Extract the [X, Y] coordinate from the center of the cell holding the provided text.  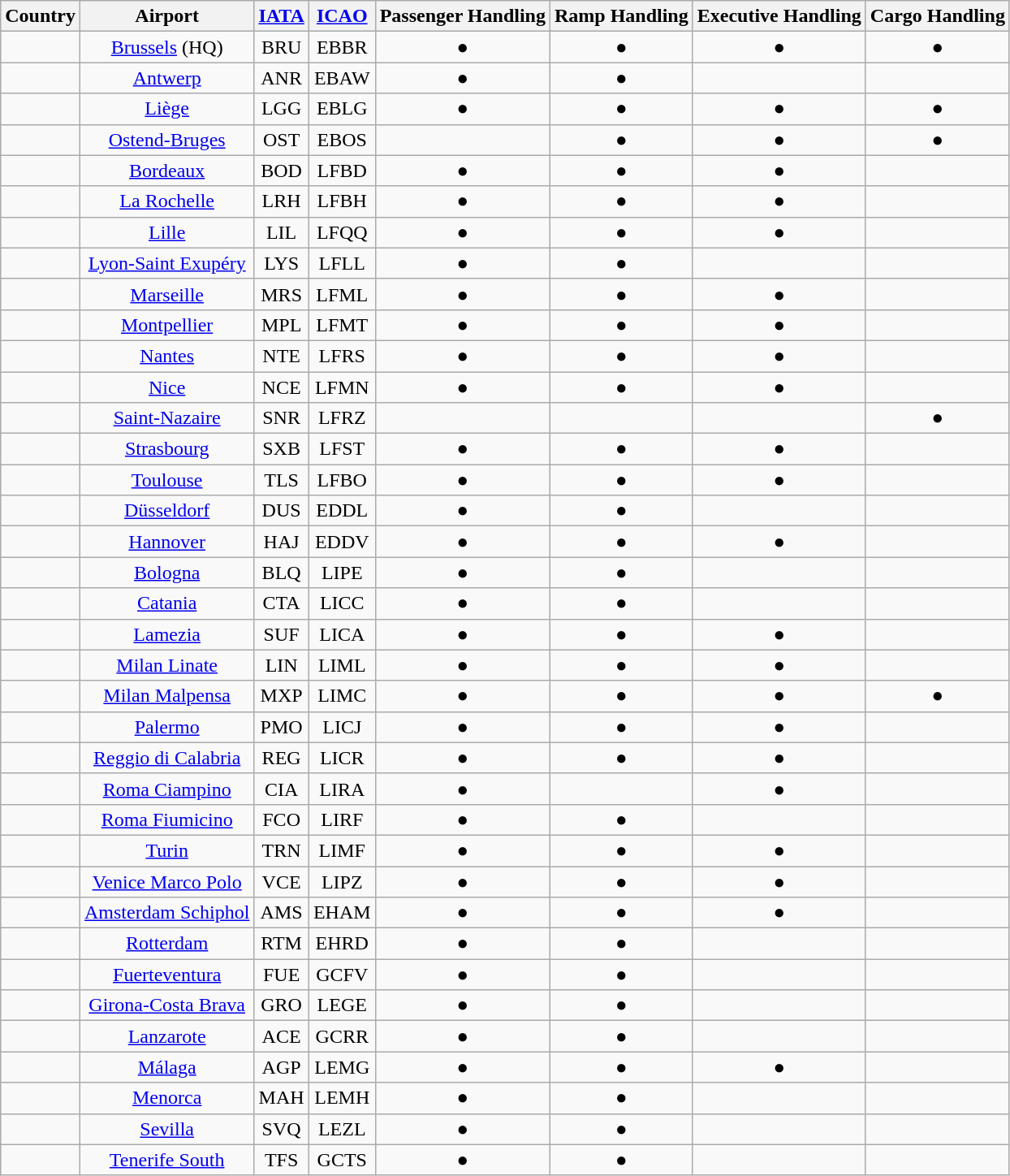
Executive Handling [779, 16]
Bordeaux [166, 171]
Liège [166, 109]
Nantes [166, 356]
LFMN [342, 387]
LIN [282, 665]
LIMC [342, 696]
Tenerife South [166, 1160]
EDDL [342, 511]
LEGE [342, 1005]
GCFV [342, 975]
FUE [282, 975]
Menorca [166, 1098]
BOD [282, 171]
ICAO [342, 16]
SVQ [282, 1129]
Rotterdam [166, 944]
RTM [282, 944]
Fuerteventura [166, 975]
Ostend-Bruges [166, 140]
TLS [282, 480]
EHRD [342, 944]
Roma Ciampino [166, 789]
Lyon-Saint Exupéry [166, 263]
Reggio di Calabria [166, 758]
Málaga [166, 1067]
LFLL [342, 263]
LICC [342, 603]
LRH [282, 201]
LFRZ [342, 418]
FCO [282, 819]
ANR [282, 78]
LFST [342, 449]
LICR [342, 758]
Turin [166, 850]
Ramp Handling [621, 16]
Saint-Nazaire [166, 418]
LFBD [342, 171]
Venice Marco Polo [166, 881]
Girona-Costa Brava [166, 1005]
La Rochelle [166, 201]
MXP [282, 696]
CIA [282, 789]
REG [282, 758]
OST [282, 140]
EBOS [342, 140]
Milan Malpensa [166, 696]
GRO [282, 1005]
Düsseldorf [166, 511]
AMS [282, 913]
MAH [282, 1098]
LEMH [342, 1098]
LICJ [342, 727]
LFQQ [342, 232]
LICA [342, 634]
LIPZ [342, 881]
LFRS [342, 356]
Lanzarote [166, 1036]
DUS [282, 511]
GCTS [342, 1160]
PMO [282, 727]
Toulouse [166, 480]
SUF [282, 634]
Lille [166, 232]
ACE [282, 1036]
NCE [282, 387]
LFML [342, 294]
HAJ [282, 542]
MPL [282, 325]
Brussels (HQ) [166, 47]
TFS [282, 1160]
SNR [282, 418]
Cargo Handling [937, 16]
Lamezia [166, 634]
IATA [282, 16]
LIMF [342, 850]
LFBH [342, 201]
Montpellier [166, 325]
NTE [282, 356]
Bologna [166, 573]
SXB [282, 449]
TRN [282, 850]
Milan Linate [166, 665]
EBLG [342, 109]
BLQ [282, 573]
AGP [282, 1067]
LEZL [342, 1129]
Antwerp [166, 78]
LIRF [342, 819]
Roma Fiumicino [166, 819]
LFMT [342, 325]
Amsterdam Schiphol [166, 913]
GCRR [342, 1036]
Nice [166, 387]
Passenger Handling [463, 16]
CTA [282, 603]
EDDV [342, 542]
Palermo [166, 727]
Strasbourg [166, 449]
LEMG [342, 1067]
LYS [282, 263]
LIPE [342, 573]
Catania [166, 603]
LIRA [342, 789]
VCE [282, 881]
Country [41, 16]
EBAW [342, 78]
LIML [342, 665]
Airport [166, 16]
Marseille [166, 294]
Sevilla [166, 1129]
BRU [282, 47]
MRS [282, 294]
EHAM [342, 913]
EBBR [342, 47]
Hannover [166, 542]
LIL [282, 232]
LFBO [342, 480]
LGG [282, 109]
